Capture the cell that displays the provided text and extract its (x, y) central coordinate. 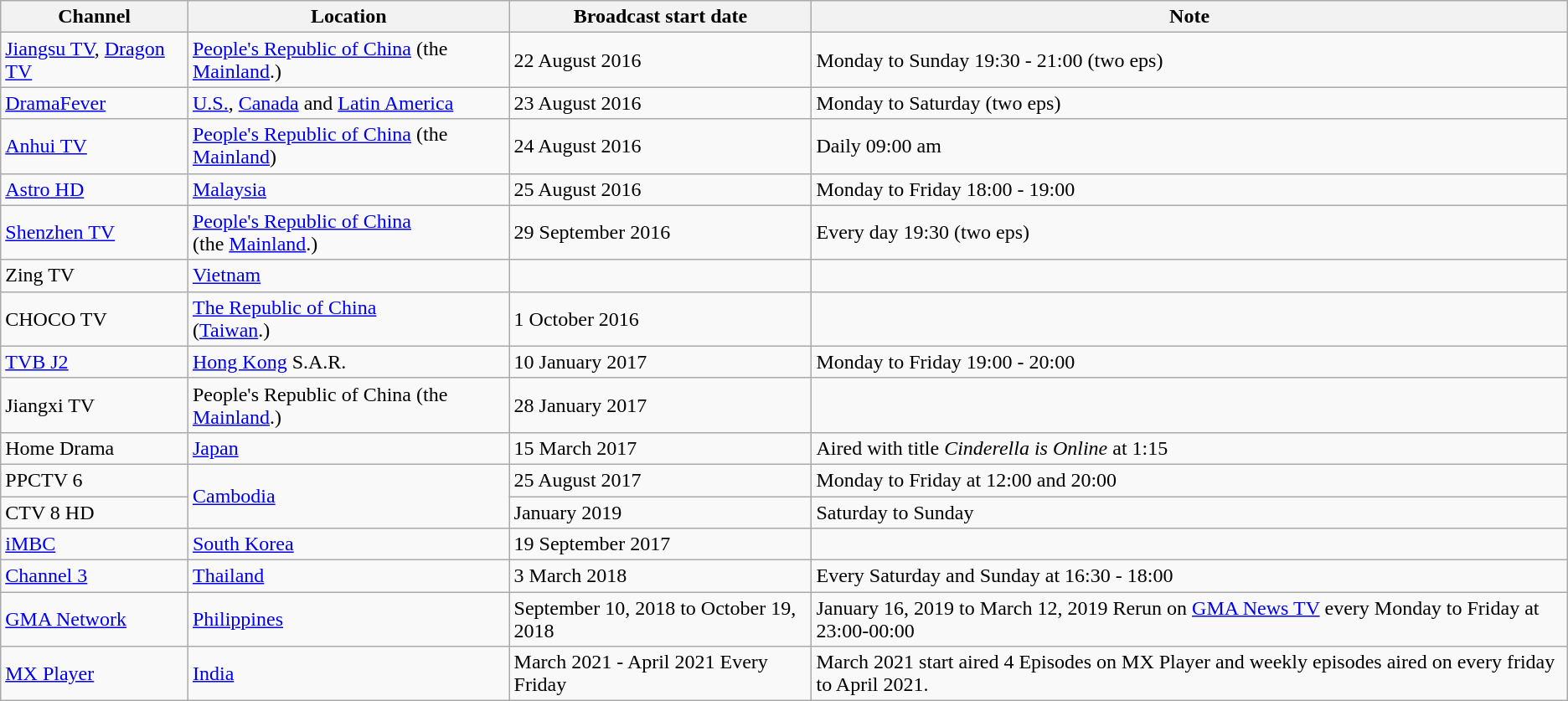
Philippines (348, 620)
25 August 2016 (660, 189)
Daily 09:00 am (1189, 146)
Monday to Friday at 12:00 and 20:00 (1189, 480)
Cambodia (348, 496)
23 August 2016 (660, 103)
GMA Network (95, 620)
Location (348, 17)
3 March 2018 (660, 576)
Note (1189, 17)
Zing TV (95, 276)
The Republic of China(Taiwan.) (348, 318)
10 January 2017 (660, 362)
25 August 2017 (660, 480)
Jiangxi TV (95, 405)
Vietnam (348, 276)
Jiangsu TV, Dragon TV (95, 60)
Every Saturday and Sunday at 16:30 - 18:00 (1189, 576)
TVB J2 (95, 362)
Saturday to Sunday (1189, 512)
Monday to Friday 18:00 - 19:00 (1189, 189)
March 2021 - April 2021 Every Friday (660, 673)
Channel (95, 17)
Japan (348, 448)
iMBC (95, 544)
22 August 2016 (660, 60)
Aired with title Cinderella is Online at 1:15 (1189, 448)
People's Republic of China(the Mainland.) (348, 233)
Channel 3 (95, 576)
India (348, 673)
24 August 2016 (660, 146)
U.S., Canada and Latin America (348, 103)
1 October 2016 (660, 318)
Broadcast start date (660, 17)
September 10, 2018 to October 19, 2018 (660, 620)
15 March 2017 (660, 448)
CTV 8 HD (95, 512)
DramaFever (95, 103)
Hong Kong S.A.R. (348, 362)
Home Drama (95, 448)
MX Player (95, 673)
Monday to Friday 19:00 - 20:00 (1189, 362)
People's Republic of China (the Mainland) (348, 146)
January 2019 (660, 512)
Anhui TV (95, 146)
January 16, 2019 to March 12, 2019 Rerun on GMA News TV every Monday to Friday at 23:00-00:00 (1189, 620)
Malaysia (348, 189)
Monday to Saturday (two eps) (1189, 103)
CHOCO TV (95, 318)
29 September 2016 (660, 233)
Thailand (348, 576)
Monday to Sunday 19:30 - 21:00 (two eps) (1189, 60)
March 2021 start aired 4 Episodes on MX Player and weekly episodes aired on every friday to April 2021. (1189, 673)
Shenzhen TV (95, 233)
PPCTV 6 (95, 480)
Astro HD (95, 189)
Every day 19:30 (two eps) (1189, 233)
28 January 2017 (660, 405)
19 September 2017 (660, 544)
South Korea (348, 544)
